Detect which cell encompasses the target text, then output its [x, y] center coordinate. 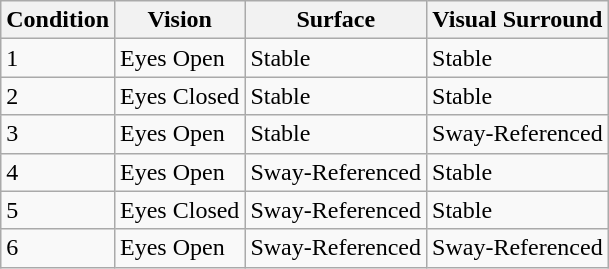
Vision [180, 20]
1 [58, 58]
2 [58, 96]
6 [58, 248]
4 [58, 172]
Surface [336, 20]
3 [58, 134]
Visual Surround [518, 20]
Condition [58, 20]
5 [58, 210]
